Return [X, Y] of the center of cell containing provided text 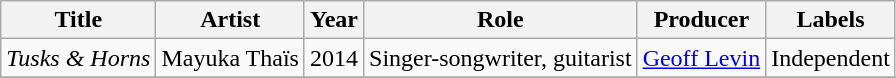
Title [78, 20]
Geoff Levin [702, 58]
Artist [230, 20]
2014 [334, 58]
Role [501, 20]
Mayuka Thaïs [230, 58]
Tusks & Horns [78, 58]
Singer-songwriter, guitarist [501, 58]
Independent [831, 58]
Labels [831, 20]
Producer [702, 20]
Year [334, 20]
